Scan for the cell matching the given text and deliver its [X, Y] coordinate at center. 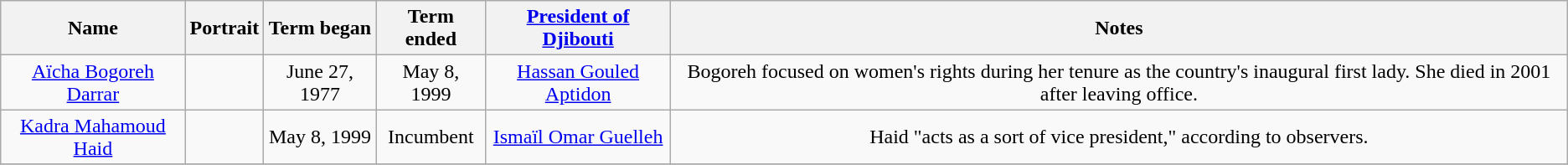
Kadra Mahamoud Haid [93, 137]
Hassan Gouled Aptidon [578, 82]
Aïcha Bogoreh Darrar [93, 82]
President of Djibouti [578, 28]
Name [93, 28]
Portrait [224, 28]
Incumbent [431, 137]
June 27, 1977 [320, 82]
Notes [1119, 28]
Ismaïl Omar Guelleh [578, 137]
Term ended [431, 28]
Bogoreh focused on women's rights during her tenure as the country's inaugural first lady. She died in 2001 after leaving office. [1119, 82]
Haid "acts as a sort of vice president," according to observers. [1119, 137]
Term began [320, 28]
